Output the (x, y) coordinate of the center of the cell containing the given text.  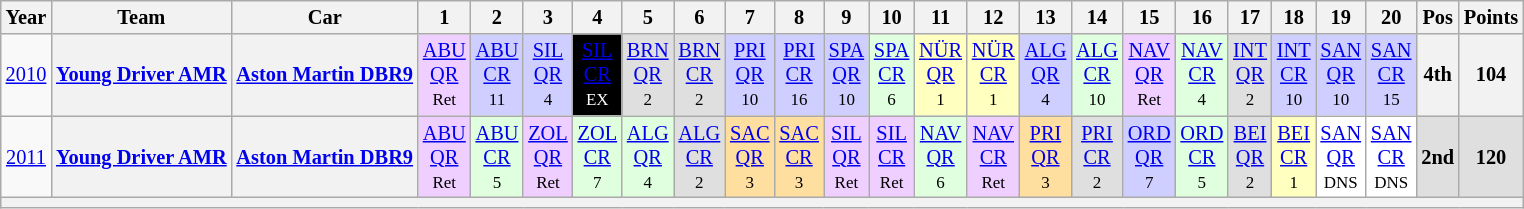
Pos (1438, 17)
ZOLCR7 (598, 157)
NAVCR4 (1202, 75)
ALGCR2 (700, 157)
5 (648, 17)
BRNCR2 (700, 75)
10 (892, 17)
SILCREX (598, 75)
BEICR1 (1294, 157)
PRIQR3 (1046, 157)
8 (798, 17)
12 (994, 17)
ZOLQRRet (548, 157)
BEIQR2 (1250, 157)
7 (750, 17)
PRIQR10 (750, 75)
3 (548, 17)
1 (444, 17)
2 (498, 17)
SANCR15 (1391, 75)
NAVQRRet (1150, 75)
2010 (26, 75)
BRNQR2 (648, 75)
ORDCR5 (1202, 157)
104 (1491, 75)
INTCR10 (1294, 75)
SILQR4 (548, 75)
4 (598, 17)
NAVQR6 (940, 157)
6 (700, 17)
Car (325, 17)
2nd (1438, 157)
16 (1202, 17)
NÜRCR1 (994, 75)
11 (940, 17)
PRICR16 (798, 75)
ABUCR11 (498, 75)
15 (1150, 17)
NÜRQR1 (940, 75)
Year (26, 17)
SANQR10 (1341, 75)
NAVCRRet (994, 157)
SPACR6 (892, 75)
ALGCR10 (1097, 75)
18 (1294, 17)
Points (1491, 17)
SILCRRet (892, 157)
14 (1097, 17)
Team (141, 17)
SANCRDNS (1391, 157)
13 (1046, 17)
19 (1341, 17)
SANQRDNS (1341, 157)
ABUCR5 (498, 157)
4th (1438, 75)
ORDQR7 (1150, 157)
SILQRRet (846, 157)
SPAQR10 (846, 75)
120 (1491, 157)
SACQR3 (750, 157)
2011 (26, 157)
20 (1391, 17)
INTQR2 (1250, 75)
9 (846, 17)
PRICR2 (1097, 157)
SACCR3 (798, 157)
17 (1250, 17)
